Pinpoint the cell where the given text exists, returning its [x, y] midpoint coordinate. 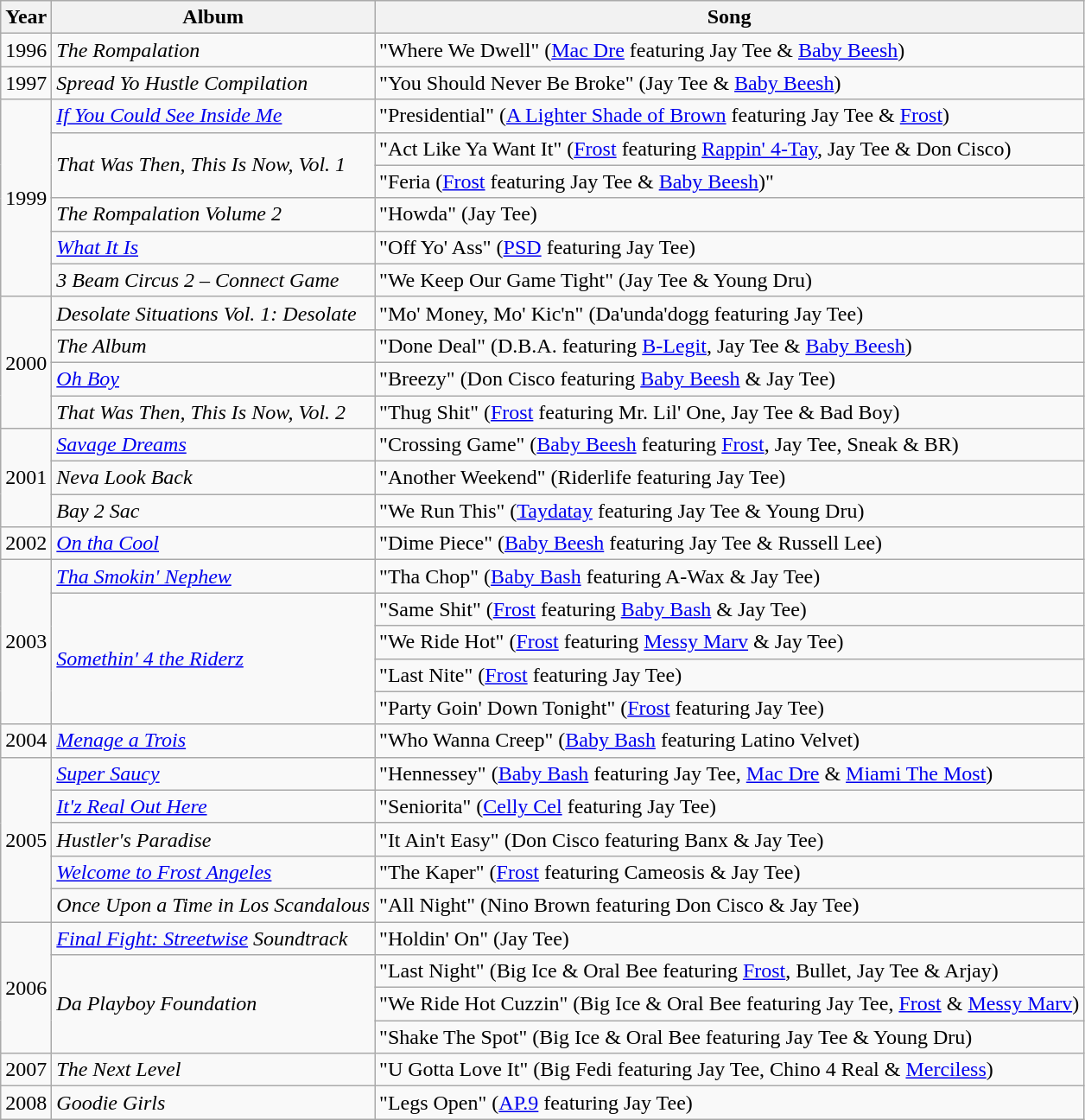
"Who Wanna Creep" (Baby Bash featuring Latino Velvet) [729, 741]
2008 [26, 1103]
"Last Night" (Big Ice & Oral Bee featuring Frost, Bullet, Jay Tee & Arjay) [729, 971]
"Party Goin' Down Tonight" (Frost featuring Jay Tee) [729, 708]
2004 [26, 741]
"Thug Shit" (Frost featuring Mr. Lil' One, Jay Tee & Bad Boy) [729, 412]
Menage a Trois [213, 741]
"All Night" (Nino Brown featuring Don Cisco & Jay Tee) [729, 905]
The Next Level [213, 1070]
Year [26, 17]
"Act Like Ya Want It" (Frost featuring Rappin' 4-Tay, Jay Tee & Don Cisco) [729, 149]
The Rompalation [213, 50]
"Seniorita" (Celly Cel featuring Jay Tee) [729, 806]
"Done Deal" (D.B.A. featuring B-Legit, Jay Tee & Baby Beesh) [729, 346]
Hustler's Paradise [213, 839]
"U Gotta Love It" (Big Fedi featuring Jay Tee, Chino 4 Real & Merciless) [729, 1070]
"You Should Never Be Broke" (Jay Tee & Baby Beesh) [729, 83]
That Was Then, This Is Now, Vol. 1 [213, 165]
2002 [26, 544]
Somethin' 4 the Riderz [213, 659]
2006 [26, 987]
"It Ain't Easy" (Don Cisco featuring Banx & Jay Tee) [729, 839]
2001 [26, 478]
Goodie Girls [213, 1103]
Song [729, 17]
The Rompalation Volume 2 [213, 214]
"We Ride Hot" (Frost featuring Messy Marv & Jay Tee) [729, 642]
Album [213, 17]
2005 [26, 839]
"Where We Dwell" (Mac Dre featuring Jay Tee & Baby Beesh) [729, 50]
Oh Boy [213, 379]
Da Playboy Foundation [213, 1004]
"Dime Piece" (Baby Beesh featuring Jay Tee & Russell Lee) [729, 544]
"We Ride Hot Cuzzin" (Big Ice & Oral Bee featuring Jay Tee, Frost & Messy Marv) [729, 1004]
"The Kaper" (Frost featuring Cameosis & Jay Tee) [729, 872]
Savage Dreams [213, 445]
"Howda" (Jay Tee) [729, 214]
"Presidential" (A Lighter Shade of Brown featuring Jay Tee & Frost) [729, 116]
"Crossing Game" (Baby Beesh featuring Frost, Jay Tee, Sneak & BR) [729, 445]
2000 [26, 362]
"Mo' Money, Mo' Kic'n" (Da'unda'dogg featuring Jay Tee) [729, 313]
1997 [26, 83]
Welcome to Frost Angeles [213, 872]
"Holdin' On" (Jay Tee) [729, 938]
That Was Then, This Is Now, Vol. 2 [213, 412]
Final Fight: Streetwise Soundtrack [213, 938]
The Album [213, 346]
"Tha Chop" (Baby Bash featuring A-Wax & Jay Tee) [729, 576]
1996 [26, 50]
On tha Cool [213, 544]
Neva Look Back [213, 478]
Desolate Situations Vol. 1: Desolate [213, 313]
"Last Nite" (Frost featuring Jay Tee) [729, 675]
"Off Yo' Ass" (PSD featuring Jay Tee) [729, 247]
"Hennessey" (Baby Bash featuring Jay Tee, Mac Dre & Miami The Most) [729, 773]
"Same Shit" (Frost featuring Baby Bash & Jay Tee) [729, 609]
Once Upon a Time in Los Scandalous [213, 905]
Bay 2 Sac [213, 511]
What It Is [213, 247]
2003 [26, 642]
"Another Weekend" (Riderlife featuring Jay Tee) [729, 478]
2007 [26, 1070]
3 Beam Circus 2 – Connect Game [213, 280]
It'z Real Out Here [213, 806]
Spread Yo Hustle Compilation [213, 83]
"Breezy" (Don Cisco featuring Baby Beesh & Jay Tee) [729, 379]
"We Keep Our Game Tight" (Jay Tee & Young Dru) [729, 280]
"Feria (Frost featuring Jay Tee & Baby Beesh)" [729, 181]
If You Could See Inside Me [213, 116]
1999 [26, 198]
"Shake The Spot" (Big Ice & Oral Bee featuring Jay Tee & Young Dru) [729, 1037]
"Legs Open" (AP.9 featuring Jay Tee) [729, 1103]
"We Run This" (Taydatay featuring Jay Tee & Young Dru) [729, 511]
Super Saucy [213, 773]
Tha Smokin' Nephew [213, 576]
